Provide the [X, Y] coordinate of the cell's center where the given text is located.  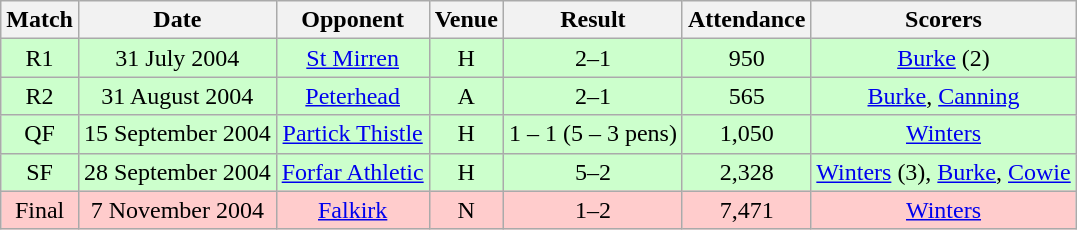
950 [746, 58]
1 – 1 (5 – 3 pens) [592, 134]
Opponent [352, 20]
N [466, 210]
SF [40, 172]
1,050 [746, 134]
Peterhead [352, 96]
QF [40, 134]
Winters (3), Burke, Cowie [944, 172]
7 November 2004 [177, 210]
28 September 2004 [177, 172]
R2 [40, 96]
7,471 [746, 210]
Date [177, 20]
565 [746, 96]
Venue [466, 20]
Burke (2) [944, 58]
2,328 [746, 172]
St Mirren [352, 58]
15 September 2004 [177, 134]
Match [40, 20]
Final [40, 210]
Falkirk [352, 210]
Burke, Canning [944, 96]
Scorers [944, 20]
31 July 2004 [177, 58]
5–2 [592, 172]
Result [592, 20]
Attendance [746, 20]
A [466, 96]
Forfar Athletic [352, 172]
1–2 [592, 210]
Partick Thistle [352, 134]
R1 [40, 58]
31 August 2004 [177, 96]
